From the cell containing the given text, extract its center point as [x, y] coordinate. 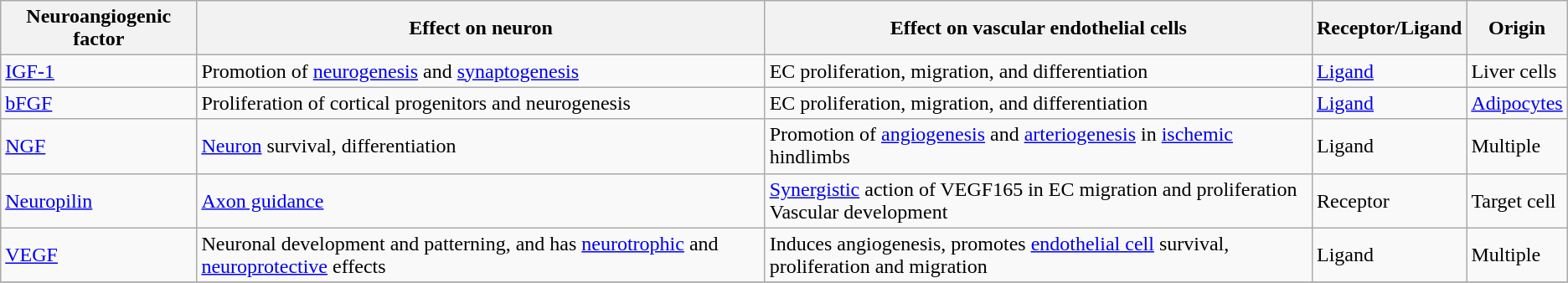
Axon guidance [481, 201]
NGF [99, 146]
Effect on vascular endothelial cells [1039, 28]
Neuropilin [99, 201]
Adipocytes [1517, 103]
Neuron survival, differentiation [481, 146]
Induces angiogenesis, promotes endothelial cell survival, proliferation and migration [1039, 255]
Synergistic action of VEGF165 in EC migration and proliferation Vascular development [1039, 201]
Effect on neuron [481, 28]
Proliferation of cortical progenitors and neurogenesis [481, 103]
Liver cells [1517, 71]
Target cell [1517, 201]
Receptor [1389, 201]
bFGF [99, 103]
Promotion of angiogenesis and arteriogenesis in ischemic hindlimbs [1039, 146]
Promotion of neurogenesis and synaptogenesis [481, 71]
Neuronal development and patterning, and has neurotrophic and neuroprotective effects [481, 255]
IGF-1 [99, 71]
Origin [1517, 28]
Receptor/Ligand [1389, 28]
Neuroangiogenic factor [99, 28]
VEGF [99, 255]
